Search for the cell housing the specified text and yield its (x, y) center coordinate. 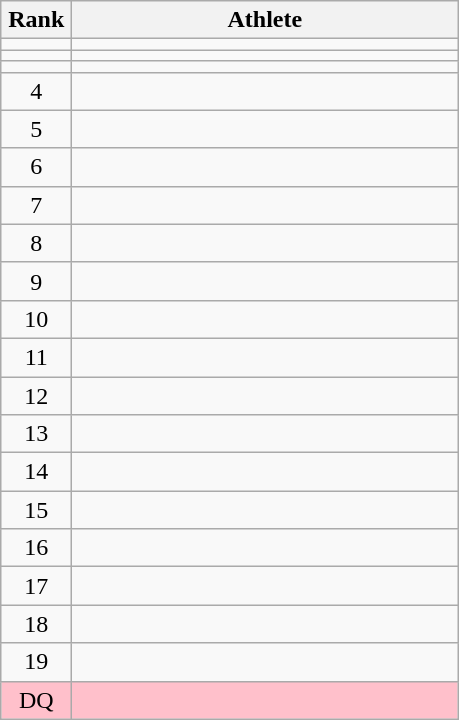
Rank (36, 20)
16 (36, 548)
6 (36, 167)
18 (36, 624)
19 (36, 662)
12 (36, 395)
9 (36, 281)
DQ (36, 700)
5 (36, 129)
14 (36, 472)
10 (36, 319)
17 (36, 586)
15 (36, 510)
4 (36, 91)
8 (36, 243)
13 (36, 434)
7 (36, 205)
Athlete (265, 20)
11 (36, 357)
